Capture the cell that displays the provided text and extract its [X, Y] central coordinate. 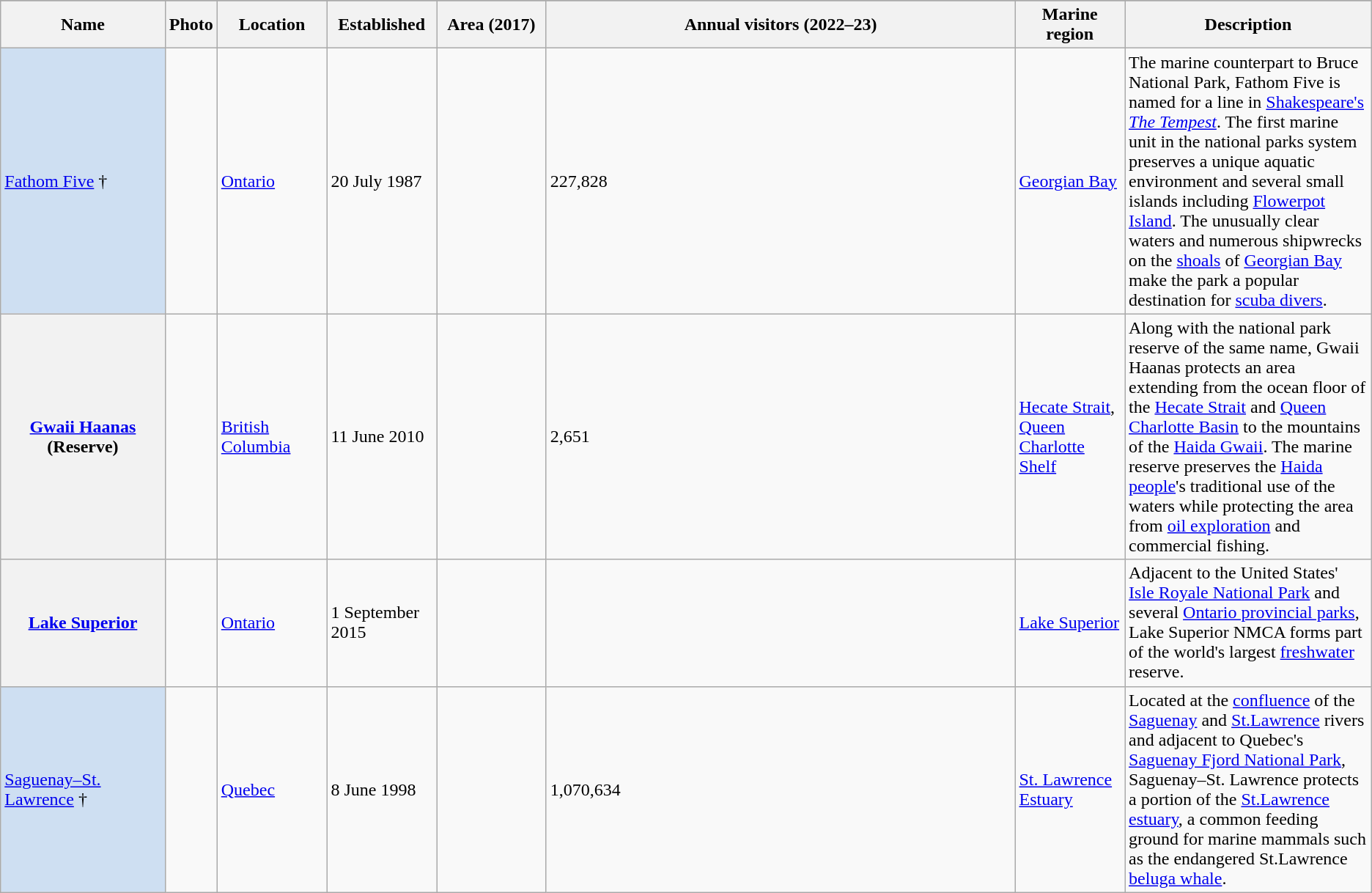
1,070,634 [781, 789]
Georgian Bay [1070, 181]
Location [272, 25]
Description [1249, 25]
Hecate Strait, Queen Charlotte Shelf [1070, 437]
2,651 [781, 437]
Fathom Five † [83, 181]
1 September 2015 [382, 623]
British Columbia [272, 437]
227,828 [781, 181]
Quebec [272, 789]
Marine region [1070, 25]
11 June 2010 [382, 437]
Annual visitors (2022–23) [781, 25]
Name [83, 25]
Photo [191, 25]
8 June 1998 [382, 789]
Gwaii Haanas(Reserve) [83, 437]
Area (2017) [492, 25]
Saguenay–St. Lawrence † [83, 789]
20 July 1987 [382, 181]
Established [382, 25]
St. Lawrence Estuary [1070, 789]
